Find where the given text appears and provide that cell's center as [x, y] coordinate. 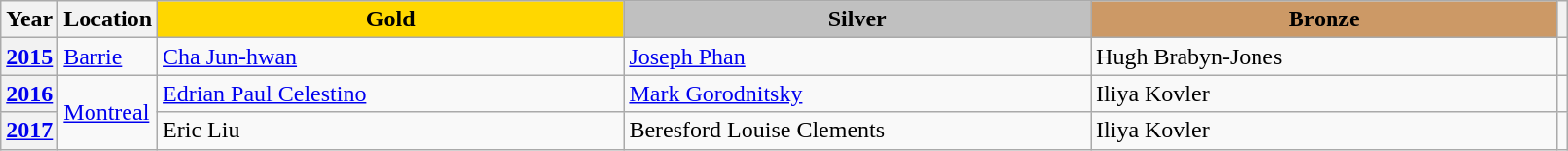
Mark Gorodnitsky [857, 94]
Year [29, 19]
Gold [391, 19]
Montreal [108, 112]
2016 [29, 94]
2015 [29, 57]
Edrian Paul Celestino [391, 94]
2017 [29, 131]
Bronze [1324, 19]
Silver [857, 19]
Location [108, 19]
Hugh Brabyn-Jones [1324, 57]
Eric Liu [391, 131]
Cha Jun-hwan [391, 57]
Joseph Phan [857, 57]
Barrie [108, 57]
Beresford Louise Clements [857, 131]
